Return the [x, y] coordinate for the center point of the cell that contains the specified text.  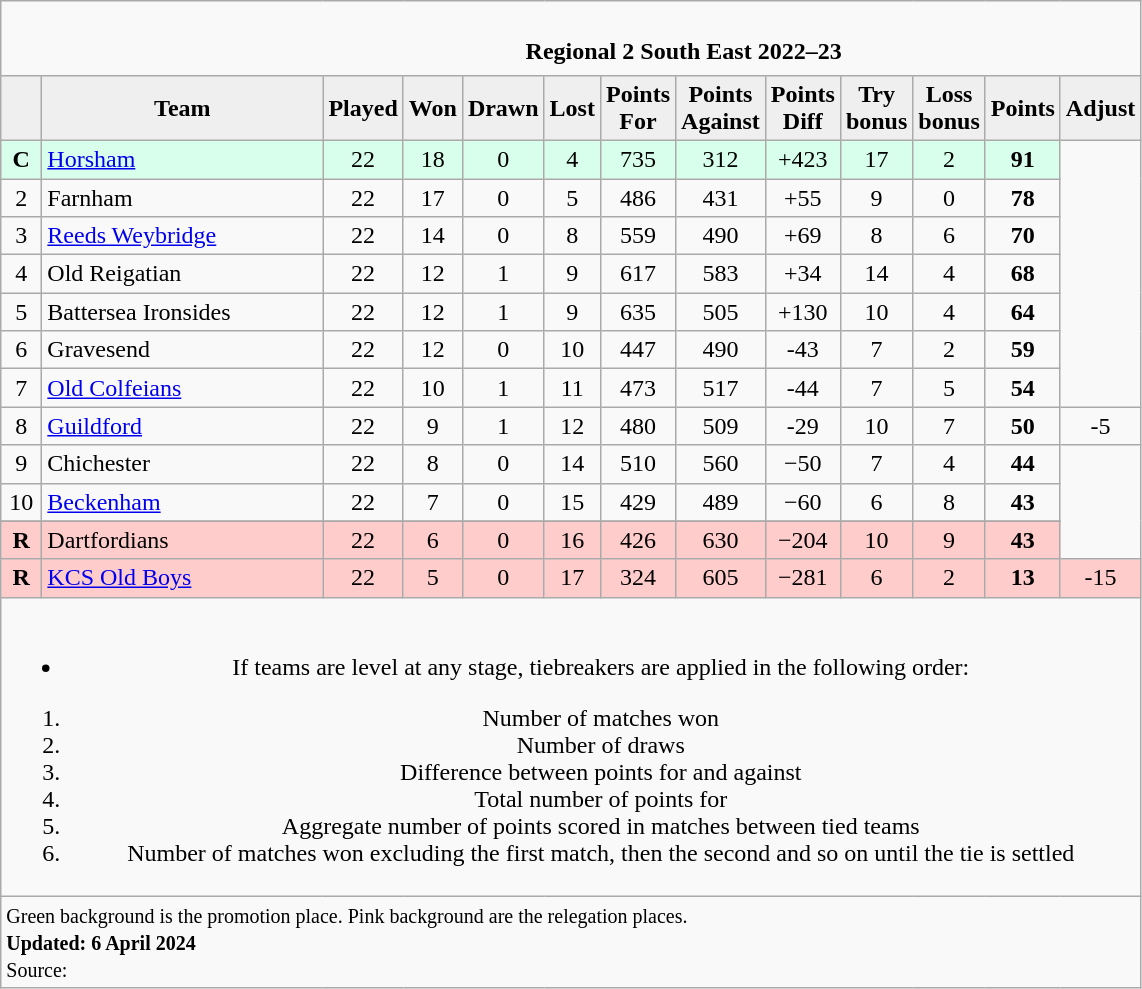
−60 [802, 502]
630 [721, 540]
Points For [638, 108]
50 [1022, 426]
11 [572, 388]
-15 [1100, 578]
-5 [1100, 426]
−204 [802, 540]
Lost [572, 108]
517 [721, 388]
486 [638, 197]
Loss bonus [949, 108]
KCS Old Boys [182, 578]
473 [638, 388]
Horsham [182, 159]
+55 [802, 197]
64 [1022, 312]
480 [638, 426]
735 [638, 159]
Points [1022, 108]
C [22, 159]
Green background is the promotion place. Pink background are the relegation places.Updated: 6 April 2024 Source: [571, 942]
Played [363, 108]
583 [721, 274]
324 [638, 578]
509 [721, 426]
-29 [802, 426]
605 [721, 578]
+69 [802, 236]
70 [1022, 236]
Old Reigatian [182, 274]
426 [638, 540]
Points Diff [802, 108]
559 [638, 236]
91 [1022, 159]
44 [1022, 464]
−50 [802, 464]
429 [638, 502]
Adjust [1100, 108]
18 [432, 159]
312 [721, 159]
Chichester [182, 464]
+130 [802, 312]
Points Against [721, 108]
Try bonus [876, 108]
Dartfordians [182, 540]
-43 [802, 350]
489 [721, 502]
15 [572, 502]
Farnham [182, 197]
431 [721, 197]
Team [182, 108]
16 [572, 540]
54 [1022, 388]
+34 [802, 274]
617 [638, 274]
635 [638, 312]
78 [1022, 197]
-44 [802, 388]
505 [721, 312]
59 [1022, 350]
Drawn [503, 108]
Gravesend [182, 350]
−281 [802, 578]
447 [638, 350]
Reeds Weybridge [182, 236]
Beckenham [182, 502]
68 [1022, 274]
Battersea Ironsides [182, 312]
510 [638, 464]
13 [1022, 578]
+423 [802, 159]
Won [432, 108]
Guildford [182, 426]
560 [721, 464]
3 [22, 236]
Old Colfeians [182, 388]
